Return (X, Y) of the center of cell containing provided text 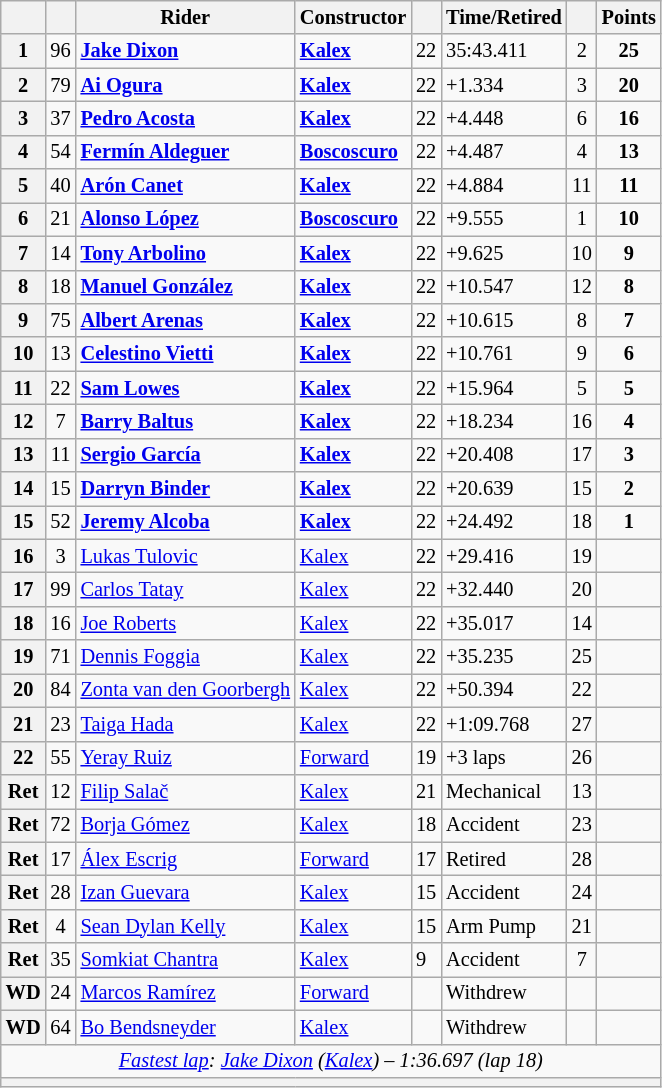
Lukas Tulovic (186, 556)
64 (61, 1027)
Joe Roberts (186, 623)
+9.555 (504, 219)
+20.639 (504, 489)
Jeremy Alcoba (186, 522)
Fermín Aldeguer (186, 152)
+32.440 (504, 589)
Izan Guevara (186, 892)
+1:09.768 (504, 724)
+3 laps (504, 758)
+24.492 (504, 522)
Borja Gómez (186, 825)
27 (582, 724)
72 (61, 825)
Marcos Ramírez (186, 993)
Points (629, 17)
Barry Baltus (186, 421)
Somkiat Chantra (186, 960)
Retired (504, 859)
Arm Pump (504, 926)
Yeray Ruiz (186, 758)
Álex Escrig (186, 859)
+9.625 (504, 253)
+4.884 (504, 186)
Sergio García (186, 455)
Darryn Binder (186, 489)
+20.408 (504, 455)
40 (61, 186)
Zonta van den Goorbergh (186, 690)
35:43.411 (504, 51)
Dennis Foggia (186, 657)
+4.487 (504, 152)
75 (61, 320)
Sean Dylan Kelly (186, 926)
Manuel González (186, 287)
54 (61, 152)
84 (61, 690)
Time/Retired (504, 17)
+10.547 (504, 287)
Pedro Acosta (186, 118)
+10.615 (504, 320)
Albert Arenas (186, 320)
Bo Bendsneyder (186, 1027)
+4.448 (504, 118)
+18.234 (504, 421)
79 (61, 85)
37 (61, 118)
Jake Dixon (186, 51)
Ai Ogura (186, 85)
Carlos Tatay (186, 589)
26 (582, 758)
Sam Lowes (186, 388)
+35.017 (504, 623)
Alonso López (186, 219)
99 (61, 589)
+50.394 (504, 690)
52 (61, 522)
35 (61, 960)
71 (61, 657)
Celestino Vietti (186, 354)
Arón Canet (186, 186)
Mechanical (504, 791)
+35.235 (504, 657)
Rider (186, 17)
Fastest lap: Jake Dixon (Kalex) – 1:36.697 (lap 18) (331, 1061)
Tony Arbolino (186, 253)
96 (61, 51)
Filip Salač (186, 791)
+1.334 (504, 85)
Taiga Hada (186, 724)
+29.416 (504, 556)
+15.964 (504, 388)
Constructor (353, 17)
+10.761 (504, 354)
55 (61, 758)
